Scan for the cell matching the given text and deliver its [X, Y] coordinate at center. 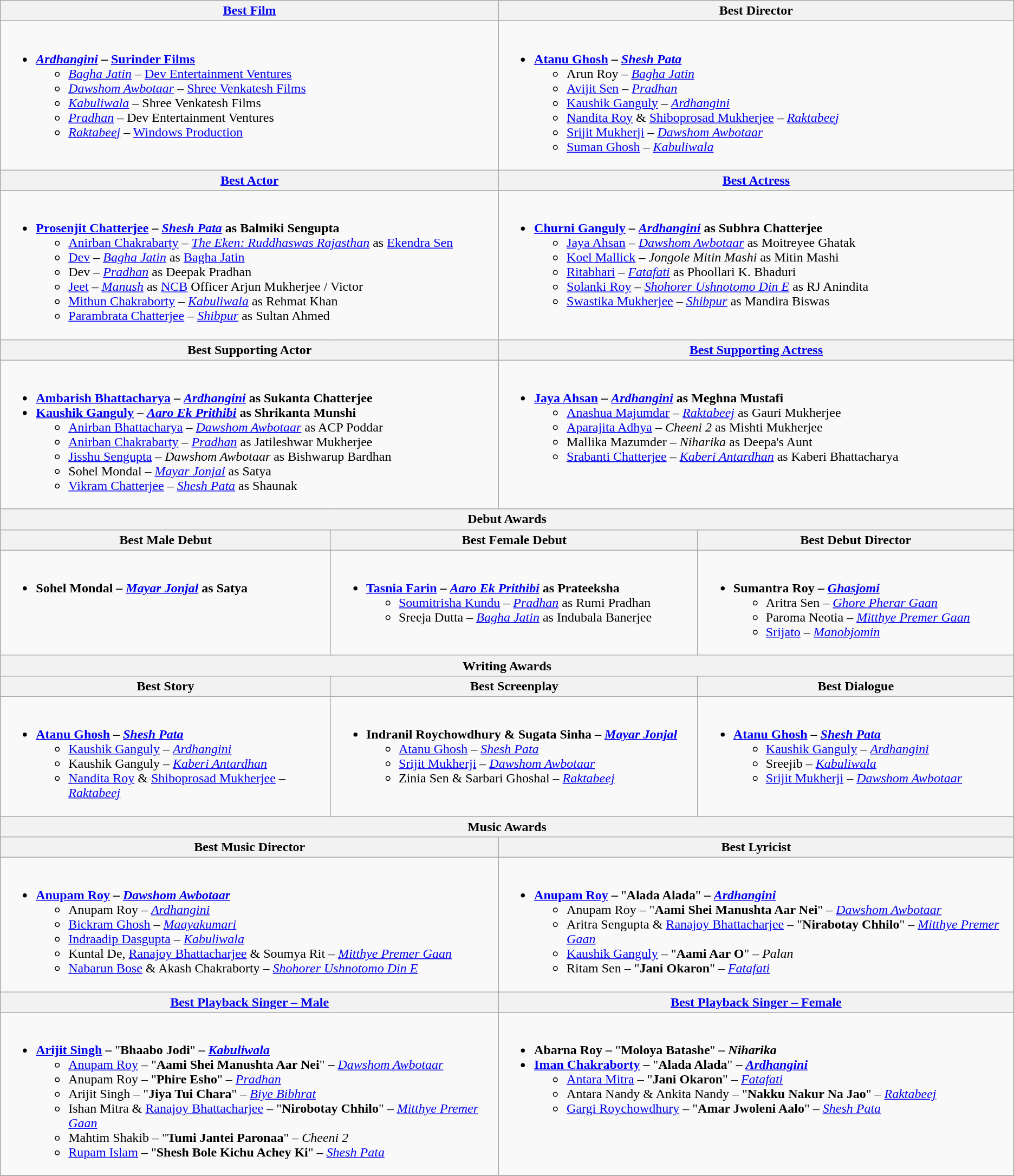
Best Male Debut [166, 540]
Best Story [166, 686]
Best Debut Director [856, 540]
Best Director [756, 11]
Best Female Debut [514, 540]
Debut Awards [507, 519]
Best Screenplay [514, 686]
Writing Awards [507, 665]
Sumantra Roy – GhasjomiAritra Sen – Ghore Pherar GaanParoma Neotia – Mitthye Premer GaanSrijato – Manobjomin [856, 603]
Best Music Director [250, 847]
Music Awards [507, 827]
Best Supporting Actor [250, 350]
Atanu Ghosh – Shesh PataKaushik Ganguly – ArdhanginiKaushik Ganguly – Kaberi AntardhanNandita Roy & Shiboprosad Mukherjee – Raktabeej [166, 756]
Best Playback Singer – Male [250, 1002]
Best Actor [250, 180]
Best Supporting Actress [756, 350]
Best Actress [756, 180]
Tasnia Farin – Aaro Ek Prithibi as PrateekshaSoumitrisha Kundu – Pradhan as Rumi PradhanSreeja Dutta – Bagha Jatin as Indubala Banerjee [514, 603]
Sohel Mondal – Mayar Jonjal as Satya [166, 603]
Best Dialogue [856, 686]
Best Film [250, 11]
Atanu Ghosh – Shesh PataKaushik Ganguly – ArdhanginiSreejib – KabuliwalaSrijit Mukherji – Dawshom Awbotaar [856, 756]
Indranil Roychowdhury & Sugata Sinha – Mayar JonjalAtanu Ghosh – Shesh PataSrijit Mukherji – Dawshom AwbotaarZinia Sen & Sarbari Ghoshal – Raktabeej [514, 756]
Best Lyricist [756, 847]
Best Playback Singer – Female [756, 1002]
